Provide the [X, Y] coordinate of the cell's center where the given text is located.  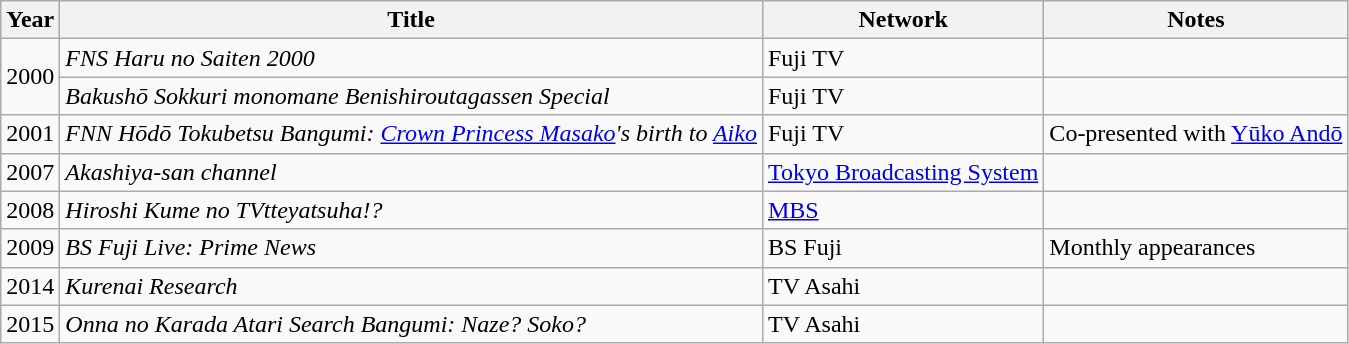
2000 [30, 77]
BS Fuji [902, 248]
2008 [30, 210]
Year [30, 20]
Tokyo Broadcasting System [902, 172]
2015 [30, 324]
Co-presented with Yūko Andō [1196, 134]
Kurenai Research [412, 286]
Network [902, 20]
Bakushō Sokkuri monomane Benishiroutagassen Special [412, 96]
Hiroshi Kume no TVtteyatsuha!? [412, 210]
2009 [30, 248]
FNS Haru no Saiten 2000 [412, 58]
BS Fuji Live: Prime News [412, 248]
Notes [1196, 20]
Title [412, 20]
Monthly appearances [1196, 248]
2001 [30, 134]
FNN Hōdō Tokubetsu Bangumi: Crown Princess Masako's birth to Aiko [412, 134]
2007 [30, 172]
Akashiya-san channel [412, 172]
2014 [30, 286]
Onna no Karada Atari Search Bangumi: Naze? Soko? [412, 324]
MBS [902, 210]
